Extract the (x, y) coordinate from the center of the cell holding the provided text.  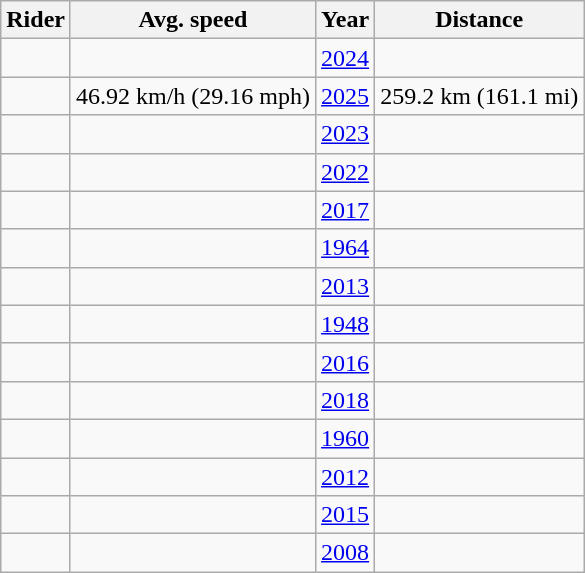
2025 (346, 96)
2023 (346, 134)
2022 (346, 172)
1964 (346, 248)
Avg. speed (192, 20)
2018 (346, 400)
Distance (480, 20)
2013 (346, 286)
2017 (346, 210)
46.92 km/h (29.16 mph) (192, 96)
2016 (346, 362)
2012 (346, 477)
Rider (36, 20)
Year (346, 20)
259.2 km (161.1 mi) (480, 96)
2008 (346, 553)
2015 (346, 515)
1960 (346, 438)
2024 (346, 58)
1948 (346, 324)
